Identify which cell holds the provided text, then report its (X, Y) central coordinate. 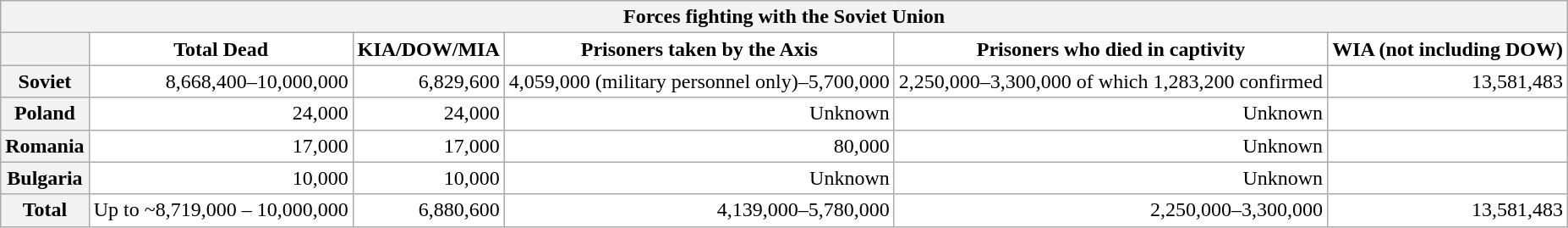
2,250,000–3,300,000 of which 1,283,200 confirmed (1110, 81)
KIA/DOW/MIA (428, 49)
Up to ~8,719,000 – 10,000,000 (221, 210)
Poland (45, 114)
Soviet (45, 81)
6,829,600 (428, 81)
Bulgaria (45, 178)
80,000 (699, 146)
2,250,000–3,300,000 (1110, 210)
6,880,600 (428, 210)
8,668,400–10,000,000 (221, 81)
Total Dead (221, 49)
4,139,000–5,780,000 (699, 210)
Romania (45, 146)
Prisoners who died in captivity (1110, 49)
Prisoners taken by the Axis (699, 49)
4,059,000 (military personnel only)–5,700,000 (699, 81)
Total (45, 210)
WIA (not including DOW) (1448, 49)
Forces fighting with the Soviet Union (785, 17)
